Extract the (x, y) coordinate from the center of the cell holding the provided text.  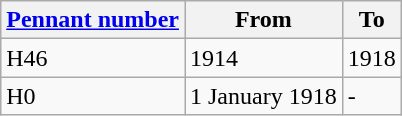
From (263, 20)
- (372, 96)
1 January 1918 (263, 96)
1918 (372, 58)
1914 (263, 58)
H0 (93, 96)
To (372, 20)
H46 (93, 58)
Pennant number (93, 20)
